Identify which cell holds the provided text, then report its (x, y) central coordinate. 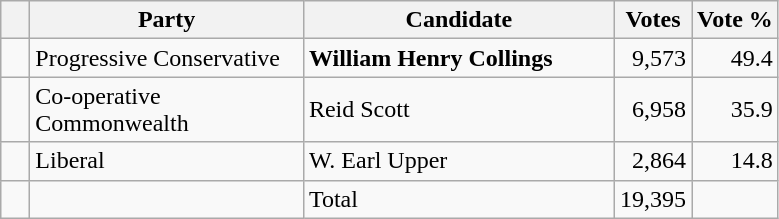
6,958 (652, 110)
2,864 (652, 161)
9,573 (652, 58)
Votes (652, 20)
Candidate (458, 20)
William Henry Collings (458, 58)
Liberal (167, 161)
Progressive Conservative (167, 58)
Co-operative Commonwealth (167, 110)
Reid Scott (458, 110)
14.8 (736, 161)
Total (458, 199)
35.9 (736, 110)
Party (167, 20)
W. Earl Upper (458, 161)
19,395 (652, 199)
Vote % (736, 20)
49.4 (736, 58)
